Identify which cell holds the provided text, then report its (X, Y) central coordinate. 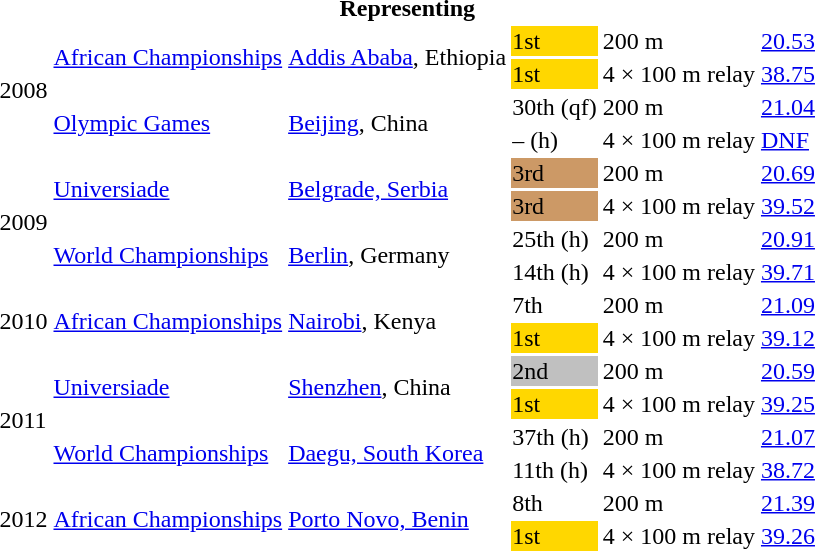
Berlin, Germany (398, 256)
Beijing, China (398, 124)
25th (h) (555, 239)
Porto Novo, Benin (398, 520)
Daegu, South Korea (398, 454)
30th (qf) (555, 107)
Olympic Games (168, 124)
7th (555, 305)
37th (h) (555, 437)
Addis Ababa, Ethiopia (398, 58)
Belgrade, Serbia (398, 190)
2nd (555, 371)
11th (h) (555, 470)
Nairobi, Kenya (398, 322)
14th (h) (555, 272)
Shenzhen, China (398, 388)
– (h) (555, 140)
8th (555, 503)
